Return [X, Y] of the center of cell containing provided text 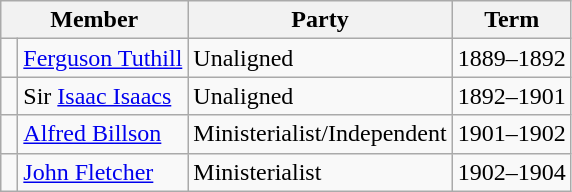
Sir Isaac Isaacs [103, 96]
John Fletcher [103, 172]
Ministerialist/Independent [320, 134]
Ministerialist [320, 172]
Member [94, 20]
Ferguson Tuthill [103, 58]
1902–1904 [512, 172]
Party [320, 20]
Alfred Billson [103, 134]
1889–1892 [512, 58]
Term [512, 20]
1901–1902 [512, 134]
1892–1901 [512, 96]
